Scan for the cell matching the given text and deliver its (x, y) coordinate at center. 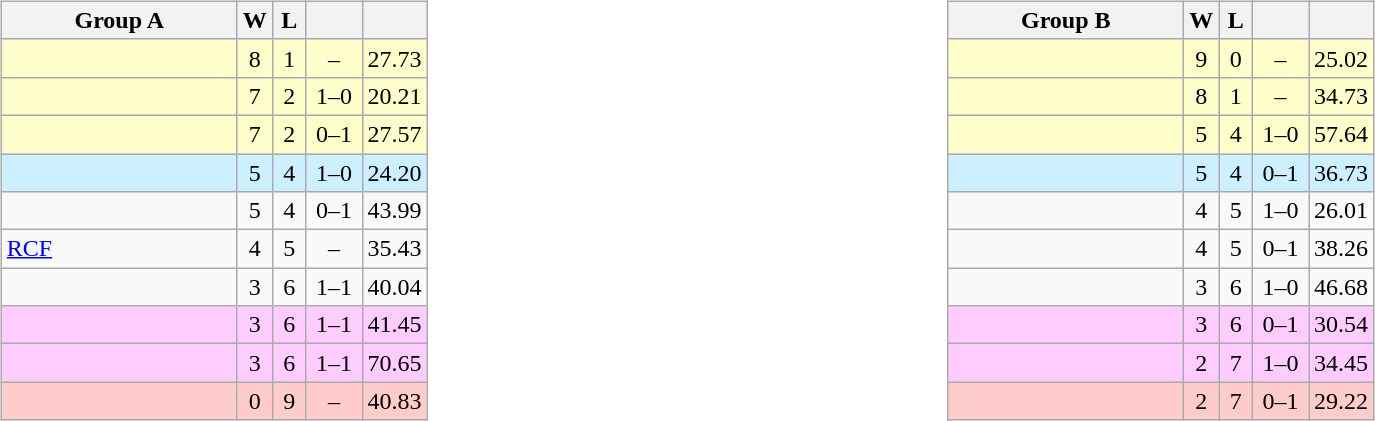
40.83 (394, 401)
38.26 (1340, 249)
30.54 (1340, 325)
27.57 (394, 134)
RCF (119, 249)
46.68 (1340, 287)
Group B (1066, 20)
36.73 (1340, 173)
35.43 (394, 249)
26.01 (1340, 211)
43.99 (394, 211)
27.73 (394, 58)
41.45 (394, 325)
29.22 (1340, 401)
57.64 (1340, 134)
25.02 (1340, 58)
70.65 (394, 363)
40.04 (394, 287)
34.73 (1340, 96)
24.20 (394, 173)
Group A (119, 20)
34.45 (1340, 363)
20.21 (394, 96)
